Detect which cell encompasses the target text, then output its [X, Y] center coordinate. 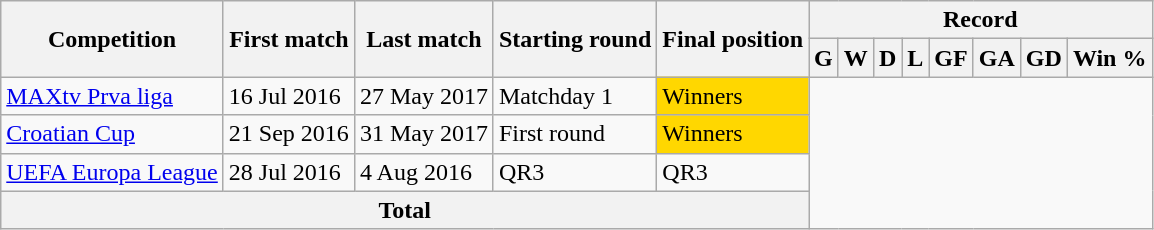
GF [951, 58]
MAXtv Prva liga [112, 96]
L [916, 58]
Croatian Cup [112, 134]
First match [288, 39]
Record [980, 20]
First round [574, 134]
D [887, 58]
Starting round [574, 39]
31 May 2017 [424, 134]
16 Jul 2016 [288, 96]
GD [1044, 58]
28 Jul 2016 [288, 172]
Total [405, 210]
4 Aug 2016 [424, 172]
Last match [424, 39]
27 May 2017 [424, 96]
G [824, 58]
UEFA Europa League [112, 172]
Final position [733, 39]
Win % [1110, 58]
GA [996, 58]
W [856, 58]
Matchday 1 [574, 96]
Competition [112, 39]
21 Sep 2016 [288, 134]
